Determine the (x, y) coordinate at the center of the cell enclosing the given text.  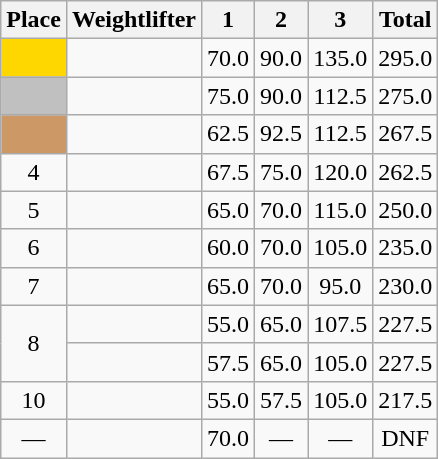
115.0 (340, 210)
10 (34, 400)
1 (228, 20)
95.0 (340, 286)
2 (282, 20)
60.0 (228, 248)
Place (34, 20)
5 (34, 210)
Total (406, 20)
120.0 (340, 172)
62.5 (228, 134)
6 (34, 248)
217.5 (406, 400)
92.5 (282, 134)
3 (340, 20)
4 (34, 172)
Weightlifter (134, 20)
295.0 (406, 58)
7 (34, 286)
262.5 (406, 172)
275.0 (406, 96)
135.0 (340, 58)
230.0 (406, 286)
8 (34, 343)
67.5 (228, 172)
DNF (406, 438)
250.0 (406, 210)
267.5 (406, 134)
107.5 (340, 324)
235.0 (406, 248)
